From the cell containing the given text, extract its center point as (x, y) coordinate. 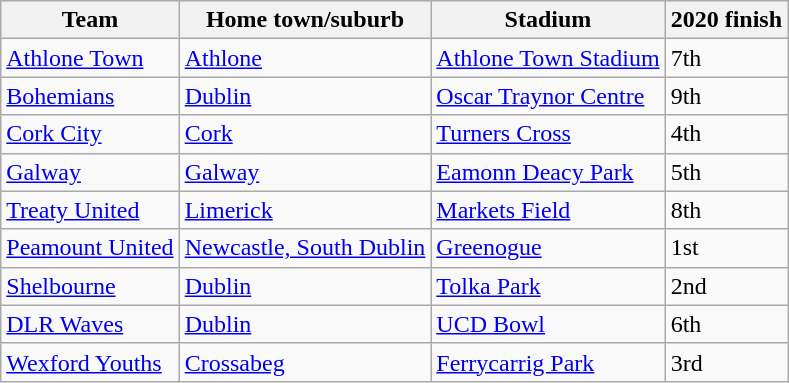
2020 finish (726, 20)
Markets Field (548, 210)
7th (726, 58)
Greenogue (548, 248)
Ferrycarrig Park (548, 362)
Treaty United (90, 210)
Bohemians (90, 96)
Turners Cross (548, 134)
Cork (305, 134)
Limerick (305, 210)
Crossabeg (305, 362)
Stadium (548, 20)
3rd (726, 362)
Team (90, 20)
Home town/suburb (305, 20)
Peamount United (90, 248)
Wexford Youths (90, 362)
Cork City (90, 134)
9th (726, 96)
Eamonn Deacy Park (548, 172)
4th (726, 134)
1st (726, 248)
Athlone Town Stadium (548, 58)
8th (726, 210)
DLR Waves (90, 324)
Athlone (305, 58)
2nd (726, 286)
Shelbourne (90, 286)
UCD Bowl (548, 324)
Tolka Park (548, 286)
Athlone Town (90, 58)
5th (726, 172)
6th (726, 324)
Oscar Traynor Centre (548, 96)
Newcastle, South Dublin (305, 248)
